Capture the cell that displays the provided text and extract its [x, y] central coordinate. 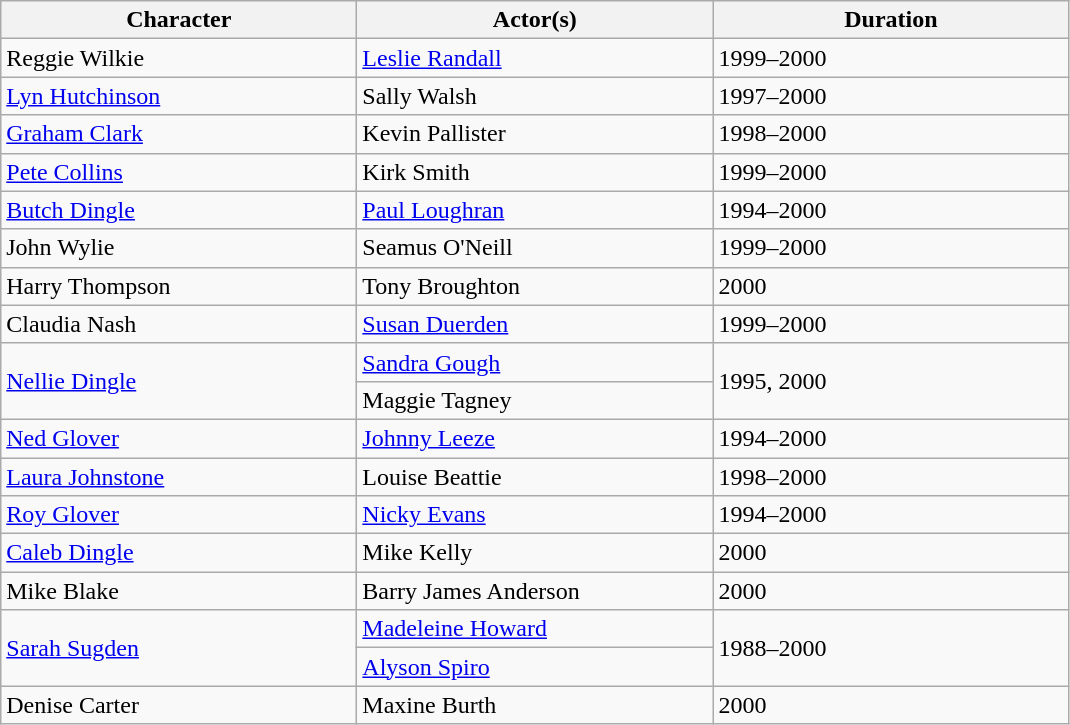
Reggie Wilkie [179, 58]
Mike Blake [179, 591]
Nellie Dingle [179, 381]
Harry Thompson [179, 286]
Kevin Pallister [535, 134]
John Wylie [179, 248]
Character [179, 20]
Ned Glover [179, 438]
Barry James Anderson [535, 591]
Mike Kelly [535, 553]
Denise Carter [179, 705]
Sandra Gough [535, 362]
Butch Dingle [179, 210]
Roy Glover [179, 515]
Lyn Hutchinson [179, 96]
Louise Beattie [535, 477]
Maxine Burth [535, 705]
Sarah Sugden [179, 648]
Susan Duerden [535, 324]
1995, 2000 [891, 381]
Leslie Randall [535, 58]
Duration [891, 20]
1988–2000 [891, 648]
Graham Clark [179, 134]
Nicky Evans [535, 515]
Pete Collins [179, 172]
Madeleine Howard [535, 629]
Claudia Nash [179, 324]
Seamus O'Neill [535, 248]
Tony Broughton [535, 286]
Sally Walsh [535, 96]
Kirk Smith [535, 172]
Maggie Tagney [535, 400]
Caleb Dingle [179, 553]
Actor(s) [535, 20]
Johnny Leeze [535, 438]
1997–2000 [891, 96]
Alyson Spiro [535, 667]
Paul Loughran [535, 210]
Laura Johnstone [179, 477]
